Determine the [X, Y] coordinate at the center of the cell enclosing the given text.  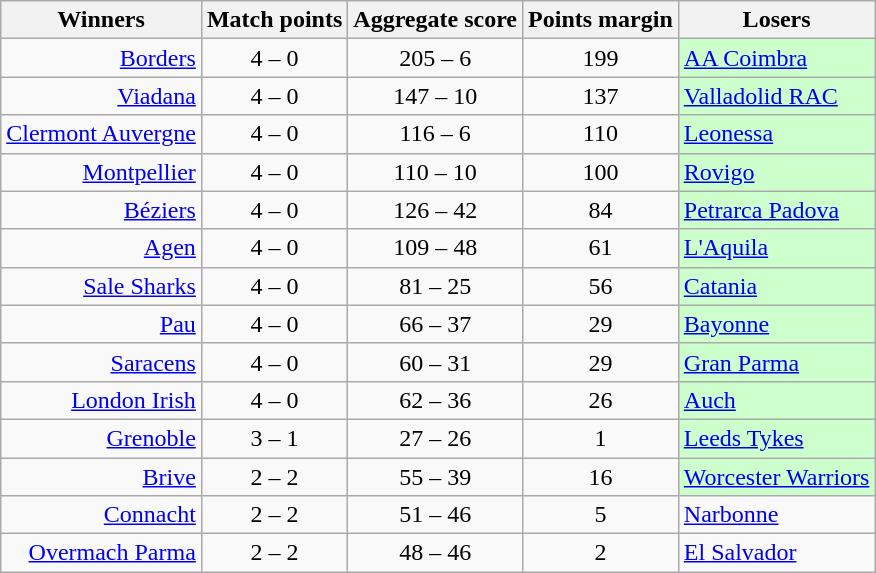
51 – 46 [436, 515]
3 – 1 [274, 438]
100 [601, 172]
110 – 10 [436, 172]
126 – 42 [436, 210]
Valladolid RAC [776, 96]
55 – 39 [436, 477]
Aggregate score [436, 20]
61 [601, 248]
147 – 10 [436, 96]
60 – 31 [436, 362]
Montpellier [102, 172]
48 – 46 [436, 553]
Losers [776, 20]
26 [601, 400]
El Salvador [776, 553]
AA Coimbra [776, 58]
Brive [102, 477]
Worcester Warriors [776, 477]
16 [601, 477]
Winners [102, 20]
Sale Sharks [102, 286]
116 – 6 [436, 134]
Viadana [102, 96]
110 [601, 134]
27 – 26 [436, 438]
Pau [102, 324]
199 [601, 58]
L'Aquila [776, 248]
Overmach Parma [102, 553]
Connacht [102, 515]
81 – 25 [436, 286]
5 [601, 515]
Petrarca Padova [776, 210]
Béziers [102, 210]
Gran Parma [776, 362]
Catania [776, 286]
Borders [102, 58]
Leeds Tykes [776, 438]
2 [601, 553]
Clermont Auvergne [102, 134]
205 – 6 [436, 58]
1 [601, 438]
66 – 37 [436, 324]
Leonessa [776, 134]
56 [601, 286]
Bayonne [776, 324]
109 – 48 [436, 248]
London Irish [102, 400]
Agen [102, 248]
Rovigo [776, 172]
Auch [776, 400]
Match points [274, 20]
137 [601, 96]
Saracens [102, 362]
Points margin [601, 20]
62 – 36 [436, 400]
Grenoble [102, 438]
Narbonne [776, 515]
84 [601, 210]
